Detect which cell encompasses the target text, then output its [X, Y] center coordinate. 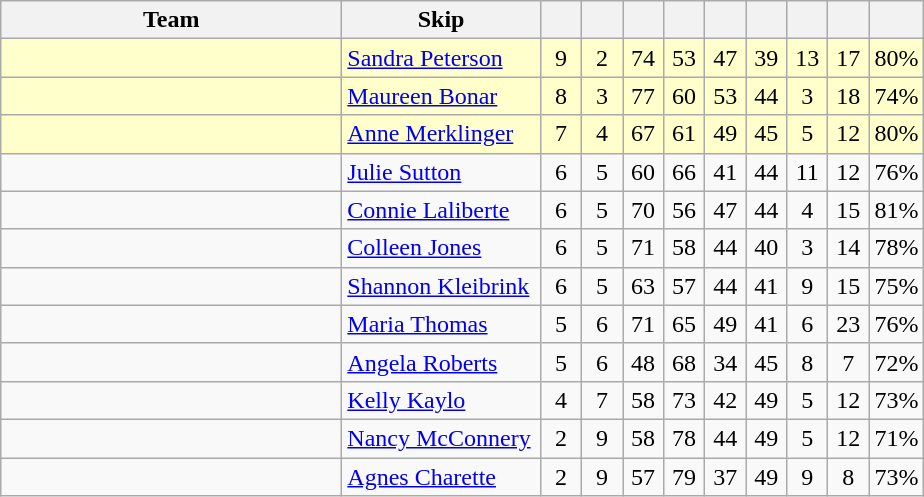
42 [726, 400]
70 [642, 210]
71% [896, 438]
56 [684, 210]
68 [684, 362]
Anne Merklinger [442, 134]
34 [726, 362]
Agnes Charette [442, 477]
79 [684, 477]
74 [642, 58]
23 [848, 324]
Colleen Jones [442, 248]
48 [642, 362]
18 [848, 96]
Maureen Bonar [442, 96]
11 [808, 172]
67 [642, 134]
Angela Roberts [442, 362]
81% [896, 210]
Skip [442, 20]
66 [684, 172]
40 [766, 248]
72% [896, 362]
39 [766, 58]
77 [642, 96]
Shannon Kleibrink [442, 286]
61 [684, 134]
Sandra Peterson [442, 58]
Julie Sutton [442, 172]
65 [684, 324]
17 [848, 58]
13 [808, 58]
Nancy McConnery [442, 438]
73 [684, 400]
74% [896, 96]
Kelly Kaylo [442, 400]
14 [848, 248]
78 [684, 438]
Connie Laliberte [442, 210]
63 [642, 286]
75% [896, 286]
Maria Thomas [442, 324]
Team [172, 20]
37 [726, 477]
78% [896, 248]
